Search for the cell housing the specified text and yield its [x, y] center coordinate. 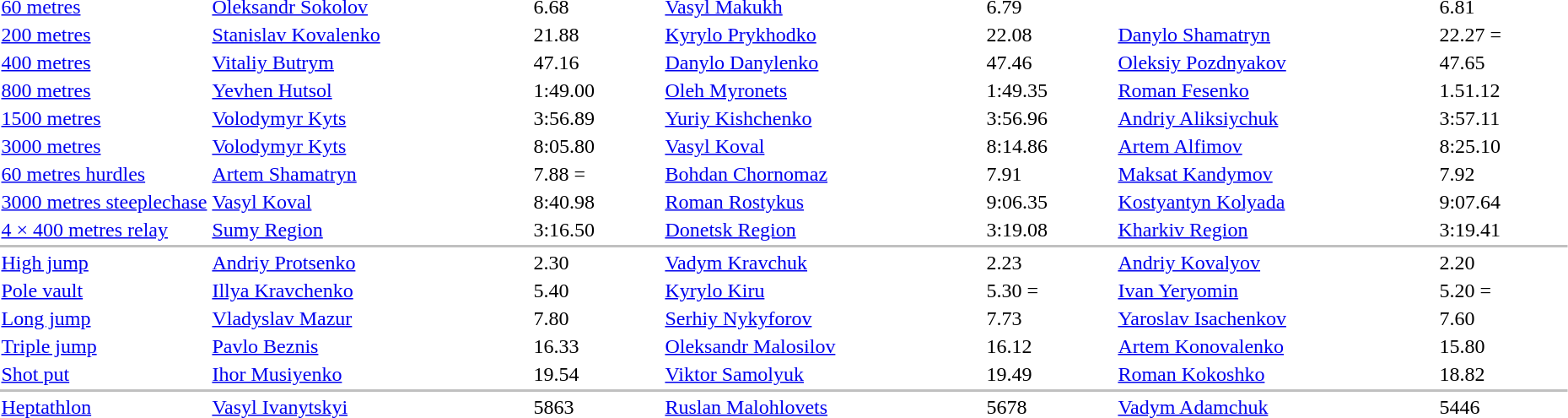
Kharkiv Region [1276, 230]
8:40.98 [597, 202]
Artem Konovalenko [1276, 346]
3:19.08 [1049, 230]
7.80 [597, 318]
3:19.41 [1503, 230]
19.49 [1049, 374]
3:56.96 [1049, 118]
Pavlo Beznis [370, 346]
5.20 = [1503, 290]
7.88 = [597, 174]
47.46 [1049, 62]
Andriy Protsenko [370, 263]
Long jump [105, 318]
Oleh Myronets [823, 90]
22.27 = [1503, 35]
Andriy Aliksiychuk [1276, 118]
Serhiy Nykyforov [823, 318]
1:49.35 [1049, 90]
7.92 [1503, 174]
3000 metres steeplechase [105, 202]
4 × 400 metres relay [105, 230]
9:07.64 [1503, 202]
Vladyslav Mazur [370, 318]
Kyrylo Kiru [823, 290]
60 metres hurdles [105, 174]
Kostyantyn Kolyada [1276, 202]
1.51.12 [1503, 90]
3:57.11 [1503, 118]
21.88 [597, 35]
Roman Fesenko [1276, 90]
7.73 [1049, 318]
8:14.86 [1049, 146]
7.60 [1503, 318]
Andriy Kovalyov [1276, 263]
47.65 [1503, 62]
19.54 [597, 374]
Yevhen Hutsol [370, 90]
Artem Shamatryn [370, 174]
Shot put [105, 374]
Donetsk Region [823, 230]
7.91 [1049, 174]
Vitaliy Butrym [370, 62]
Viktor Samolyuk [823, 374]
400 metres [105, 62]
9:06.35 [1049, 202]
Vadym Kravchuk [823, 263]
Danylo Shamatryn [1276, 35]
5.30 = [1049, 290]
Ivan Yeryomin [1276, 290]
3:16.50 [597, 230]
15.80 [1503, 346]
2.20 [1503, 263]
3000 metres [105, 146]
Oleksandr Malosilov [823, 346]
Sumy Region [370, 230]
47.16 [597, 62]
Illya Kravchenko [370, 290]
Artem Alfimov [1276, 146]
Ihor Musiyenko [370, 374]
1500 metres [105, 118]
800 metres [105, 90]
Roman Kokoshko [1276, 374]
200 metres [105, 35]
Kyrylo Prykhodko [823, 35]
Roman Rostykus [823, 202]
22.08 [1049, 35]
16.33 [597, 346]
Maksat Kandymov [1276, 174]
Stanislav Kovalenko [370, 35]
2.30 [597, 263]
1:49.00 [597, 90]
Pole vault [105, 290]
Triple jump [105, 346]
Yaroslav Isachenkov [1276, 318]
High jump [105, 263]
2.23 [1049, 263]
Yuriy Kishchenko [823, 118]
8:25.10 [1503, 146]
Bohdan Chornomaz [823, 174]
5.40 [597, 290]
8:05.80 [597, 146]
16.12 [1049, 346]
18.82 [1503, 374]
3:56.89 [597, 118]
Oleksiy Pozdnyakov [1276, 62]
Danylo Danylenko [823, 62]
